Search for the cell housing the specified text and yield its (x, y) center coordinate. 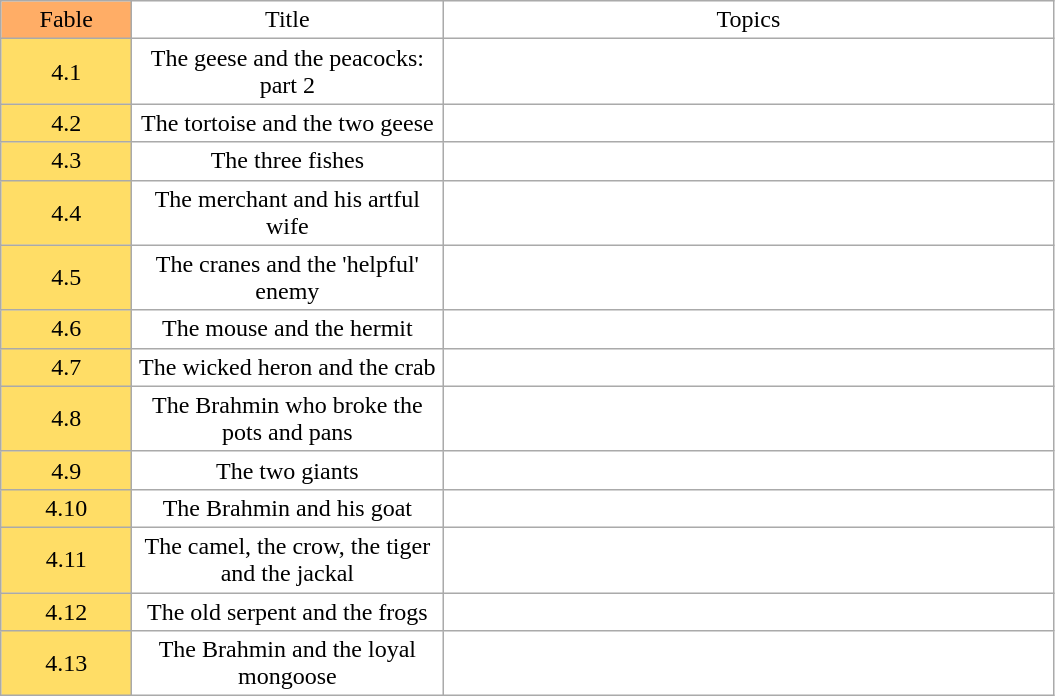
4.5 (66, 278)
The tortoise and the two geese (288, 123)
4.7 (66, 367)
Topics (748, 20)
The mouse and the hermit (288, 329)
The cranes and the 'helpful' enemy (288, 278)
The geese and the peacocks: part 2 (288, 72)
The three fishes (288, 161)
4.2 (66, 123)
The old serpent and the frogs (288, 611)
Title (288, 20)
4.11 (66, 560)
4.10 (66, 508)
4.8 (66, 418)
4.1 (66, 72)
The wicked heron and the crab (288, 367)
4.3 (66, 161)
The two giants (288, 470)
4.6 (66, 329)
Fable (66, 20)
4.9 (66, 470)
The Brahmin who broke the pots and pans (288, 418)
4.4 (66, 212)
The merchant and his artful wife (288, 212)
4.13 (66, 664)
The camel, the crow, the tiger and the jackal (288, 560)
The Brahmin and the loyal mongoose (288, 664)
The Brahmin and his goat (288, 508)
4.12 (66, 611)
